Search for the cell housing the specified text and yield its [X, Y] center coordinate. 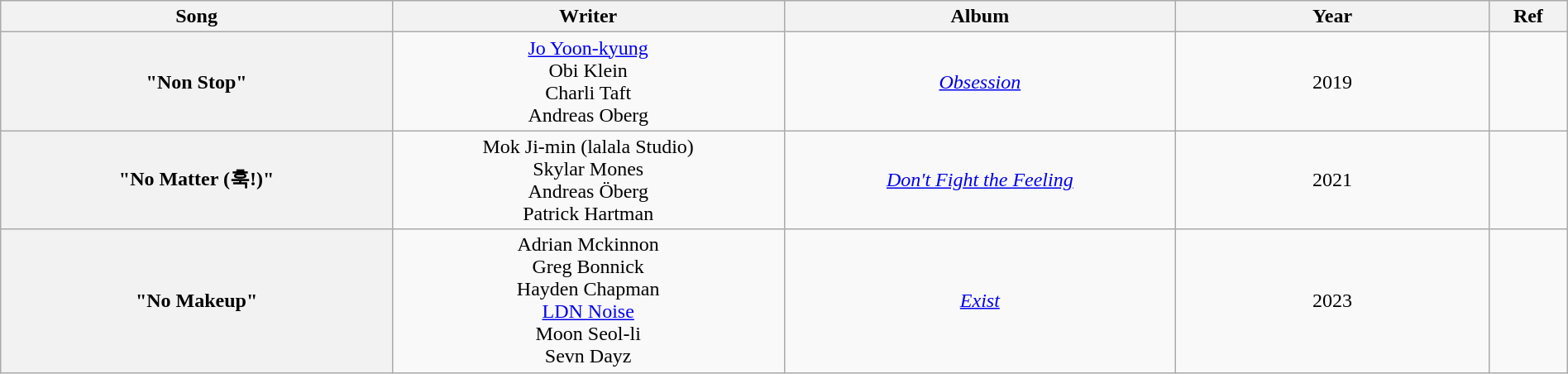
Mok Ji-min (lalala Studio)Skylar MonesAndreas ÖbergPatrick Hartman [588, 180]
Jo Yoon-kyungObi KleinCharli TaftAndreas Oberg [588, 81]
Album [980, 17]
2023 [1333, 301]
Exist [980, 301]
Writer [588, 17]
"Non Stop" [197, 81]
Ref [1528, 17]
2021 [1333, 180]
Year [1333, 17]
2019 [1333, 81]
Don't Fight the Feeling [980, 180]
Adrian MckinnonGreg BonnickHayden ChapmanLDN NoiseMoon Seol-liSevn Dayz [588, 301]
Obsession [980, 81]
"No Makeup" [197, 301]
"No Matter (훅!)" [197, 180]
Song [197, 17]
